Return [X, Y] of the center of cell containing provided text 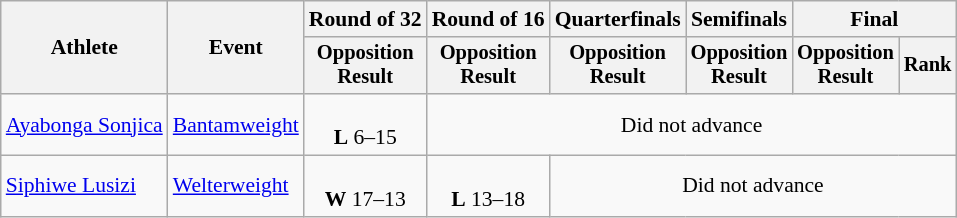
L 13–18 [488, 186]
Final [874, 19]
Round of 32 [366, 19]
Siphiwe Lusizi [84, 186]
Rank [928, 66]
Athlete [84, 48]
Ayabonga Sonjica [84, 124]
L 6–15 [366, 124]
Event [236, 48]
Bantamweight [236, 124]
Semifinals [740, 19]
W 17–13 [366, 186]
Welterweight [236, 186]
Round of 16 [488, 19]
Quarterfinals [618, 19]
